Provide the [X, Y] coordinate of the cell's center where the given text is located.  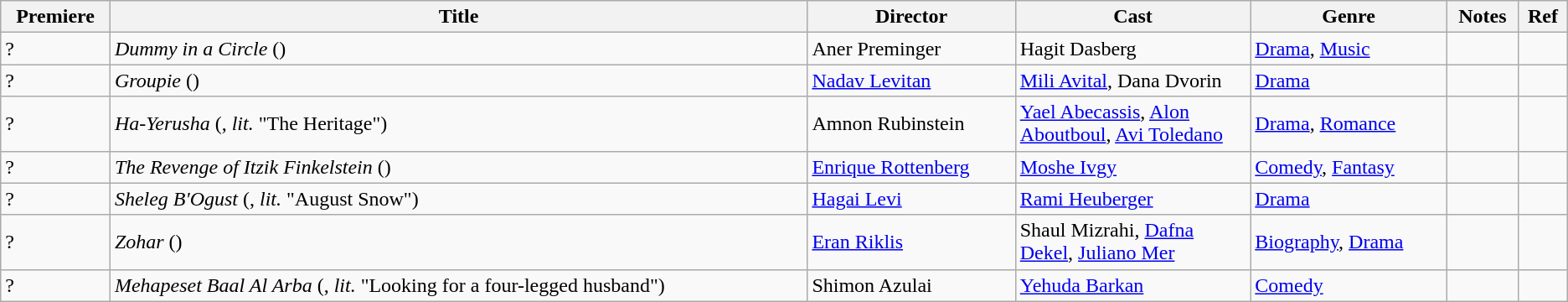
Title [458, 17]
Drama, Romance [1349, 124]
Comedy [1349, 285]
Genre [1349, 17]
Comedy, Fantasy [1349, 167]
Yehuda Barkan [1132, 285]
Amnon Rubinstein [911, 124]
Aner Preminger [911, 49]
Mehapeset Baal Al Arba (, lit. "Looking for a four-legged husband") [458, 285]
Dummy in a Circle () [458, 49]
Zohar () [458, 242]
Shimon Azulai [911, 285]
Hagai Levi [911, 199]
Moshe Ivgy [1132, 167]
Director [911, 17]
Nadav Levitan [911, 81]
Cast [1132, 17]
Yael Abecassis, Alon Aboutboul, Avi Toledano [1132, 124]
The Revenge of Itzik Finkelstein () [458, 167]
Groupie () [458, 81]
Sheleg B'Ogust (, lit. "August Snow") [458, 199]
Rami Heuberger [1132, 199]
Ref [1543, 17]
Shaul Mizrahi, Dafna Dekel, Juliano Mer [1132, 242]
Ha-Yerusha (, lit. "The Heritage") [458, 124]
Mili Avital, Dana Dvorin [1132, 81]
Hagit Dasberg [1132, 49]
Drama, Music [1349, 49]
Eran Riklis [911, 242]
Biography, Drama [1349, 242]
Notes [1483, 17]
Premiere [55, 17]
Enrique Rottenberg [911, 167]
